Determine the (X, Y) coordinate at the center of the cell enclosing the given text.  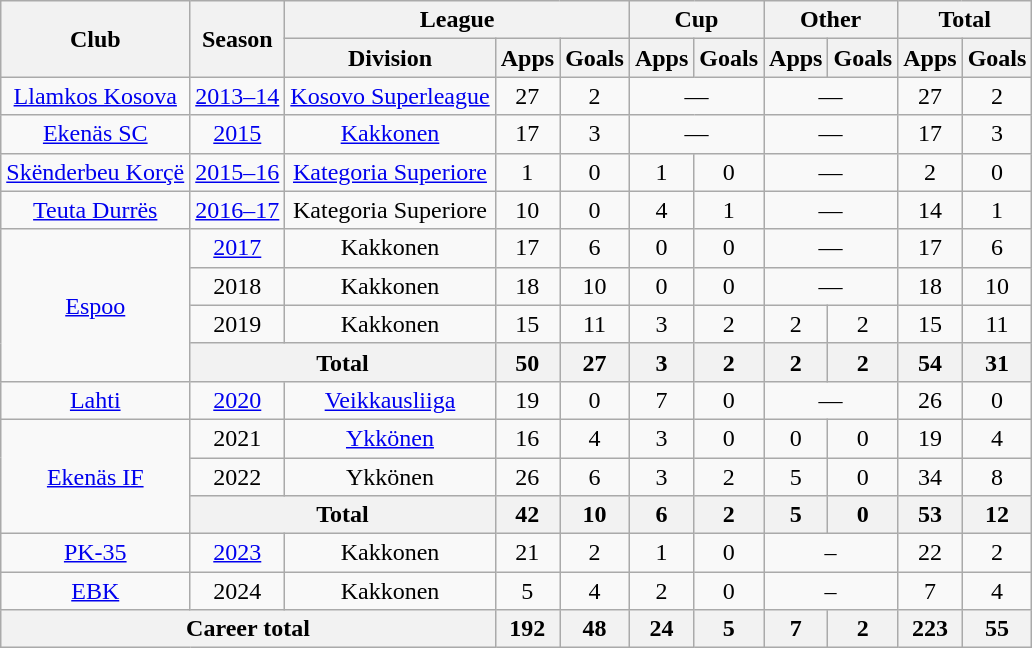
Espoo (96, 305)
League (458, 20)
Teuta Durrës (96, 210)
2018 (238, 286)
2022 (238, 477)
48 (595, 629)
Career total (248, 629)
2023 (238, 553)
2019 (238, 324)
2016–17 (238, 210)
24 (661, 629)
54 (930, 362)
Cup (696, 20)
Skënderbeu Korçë (96, 172)
EBK (96, 591)
2015–16 (238, 172)
42 (527, 515)
21 (527, 553)
192 (527, 629)
223 (930, 629)
Lahti (96, 400)
2021 (238, 438)
2015 (238, 134)
50 (527, 362)
14 (930, 210)
Club (96, 39)
PK-35 (96, 553)
2017 (238, 248)
Ekenäs SC (96, 134)
55 (997, 629)
2020 (238, 400)
Kosovo Superleague (390, 96)
8 (997, 477)
Season (238, 39)
Division (390, 58)
34 (930, 477)
16 (527, 438)
12 (997, 515)
Llamkos Kosova (96, 96)
Veikkausliiga (390, 400)
2024 (238, 591)
22 (930, 553)
Ekenäs IF (96, 476)
31 (997, 362)
53 (930, 515)
Other (831, 20)
2013–14 (238, 96)
